Extract the [X, Y] coordinate from the center of the cell holding the provided text.  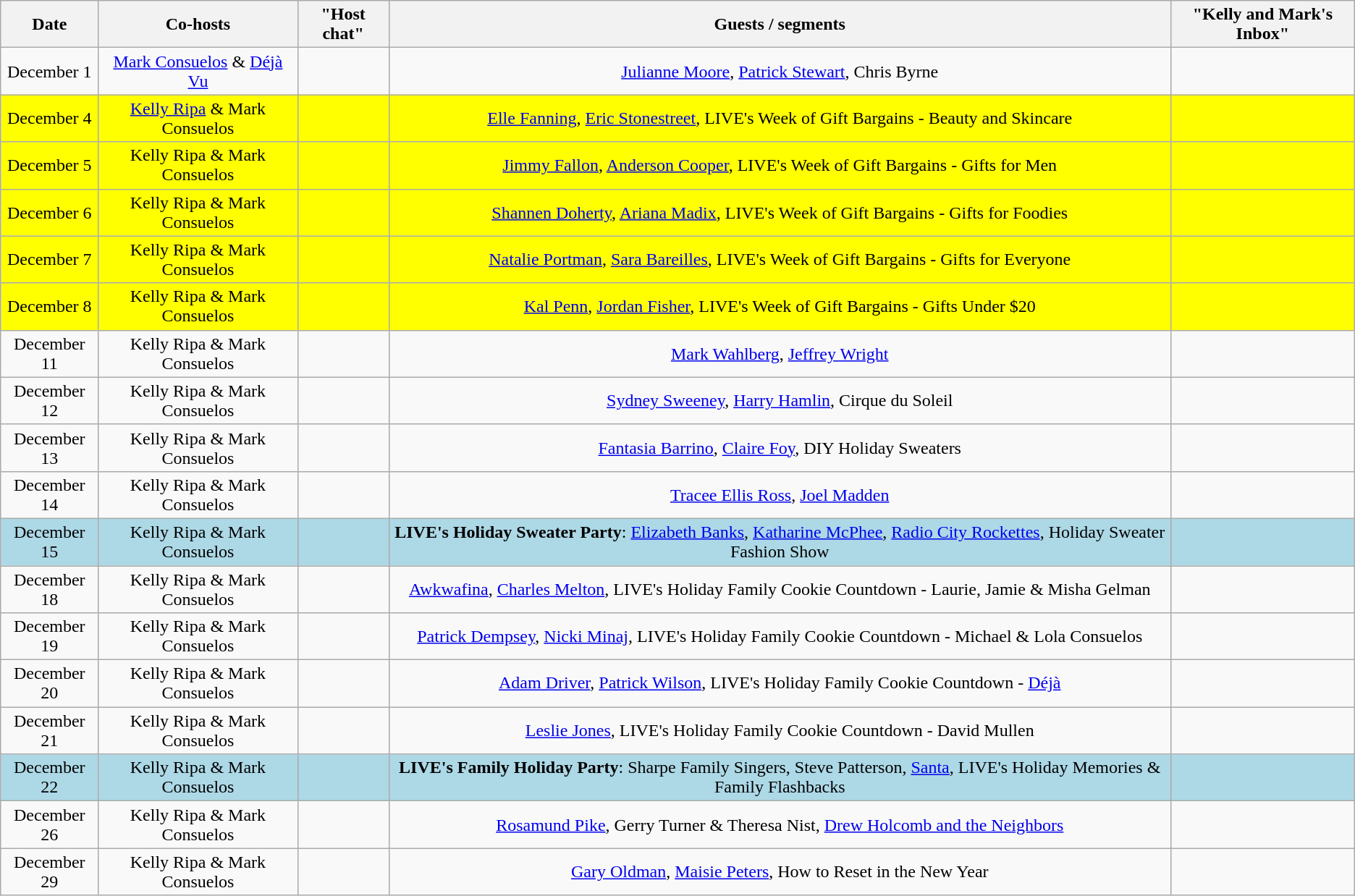
Rosamund Pike, Gerry Turner & Theresa Nist, Drew Holcomb and the Neighbors [780, 825]
Jimmy Fallon, Anderson Cooper, LIVE's Week of Gift Bargains - Gifts for Men [780, 165]
December 21 [49, 731]
Adam Driver, Patrick Wilson, LIVE's Holiday Family Cookie Countdown - Déjà [780, 683]
Date [49, 25]
December 18 [49, 589]
December 5 [49, 165]
December 7 [49, 259]
LIVE's Holiday Sweater Party: Elizabeth Banks, Katharine McPhee, Radio City Rockettes, Holiday Sweater Fashion Show [780, 541]
December 4 [49, 119]
"Host chat" [343, 25]
Sydney Sweeney, Harry Hamlin, Cirque du Soleil [780, 401]
Guests / segments [780, 25]
Awkwafina, Charles Melton, LIVE's Holiday Family Cookie Countdown - Laurie, Jamie & Misha Gelman [780, 589]
December 22 [49, 777]
December 13 [49, 447]
December 11 [49, 353]
Mark Wahlberg, Jeffrey Wright [780, 353]
December 26 [49, 825]
Kal Penn, Jordan Fisher, LIVE's Week of Gift Bargains - Gifts Under $20 [780, 307]
Mark Consuelos & Déjà Vu [198, 71]
December 14 [49, 495]
Natalie Portman, Sara Bareilles, LIVE's Week of Gift Bargains - Gifts for Everyone [780, 259]
Shannen Doherty, Ariana Madix, LIVE's Week of Gift Bargains - Gifts for Foodies [780, 213]
December 1 [49, 71]
Fantasia Barrino, Claire Foy, DIY Holiday Sweaters [780, 447]
December 6 [49, 213]
Patrick Dempsey, Nicki Minaj, LIVE's Holiday Family Cookie Countdown - Michael & Lola Consuelos [780, 637]
December 29 [49, 871]
December 8 [49, 307]
LIVE's Family Holiday Party: Sharpe Family Singers, Steve Patterson, Santa, LIVE's Holiday Memories & Family Flashbacks [780, 777]
"Kelly and Mark's Inbox" [1262, 25]
December 12 [49, 401]
Co-hosts [198, 25]
December 19 [49, 637]
Julianne Moore, Patrick Stewart, Chris Byrne [780, 71]
December 15 [49, 541]
Tracee Ellis Ross, Joel Madden [780, 495]
Gary Oldman, Maisie Peters, How to Reset in the New Year [780, 871]
Leslie Jones, LIVE's Holiday Family Cookie Countdown - David Mullen [780, 731]
Elle Fanning, Eric Stonestreet, LIVE's Week of Gift Bargains - Beauty and Skincare [780, 119]
December 20 [49, 683]
